Find where the given text appears and provide that cell's center as (X, Y) coordinate. 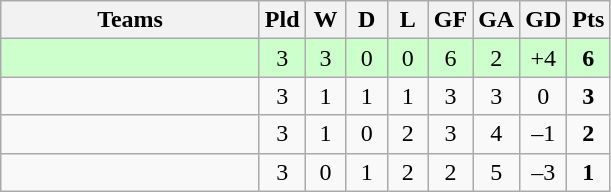
GF (450, 20)
+4 (544, 58)
Pld (282, 20)
D (366, 20)
4 (496, 134)
GD (544, 20)
GA (496, 20)
–3 (544, 172)
W (326, 20)
L (408, 20)
5 (496, 172)
Teams (130, 20)
Pts (588, 20)
–1 (544, 134)
